Return [x, y] of the center of cell containing provided text 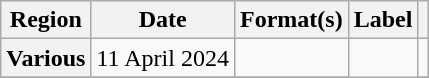
Various [46, 58]
Label [383, 20]
Region [46, 20]
11 April 2024 [163, 58]
Format(s) [291, 20]
Date [163, 20]
